Detect which cell encompasses the target text, then output its (X, Y) center coordinate. 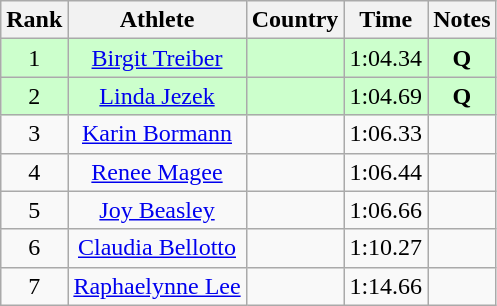
5 (34, 210)
4 (34, 172)
6 (34, 248)
Renee Magee (157, 172)
Raphaelynne Lee (157, 286)
1:06.66 (386, 210)
1:14.66 (386, 286)
Claudia Bellotto (157, 248)
Time (386, 20)
Karin Bormann (157, 134)
1:10.27 (386, 248)
Joy Beasley (157, 210)
Notes (462, 20)
2 (34, 96)
1:06.44 (386, 172)
1 (34, 58)
7 (34, 286)
Country (295, 20)
1:04.34 (386, 58)
Birgit Treiber (157, 58)
Rank (34, 20)
Athlete (157, 20)
Linda Jezek (157, 96)
3 (34, 134)
1:04.69 (386, 96)
1:06.33 (386, 134)
